Provide the (x, y) coordinate of the cell's center where the given text is located.  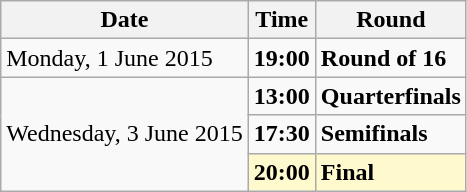
17:30 (282, 134)
Time (282, 20)
20:00 (282, 172)
Monday, 1 June 2015 (125, 58)
13:00 (282, 96)
Semifinals (390, 134)
Date (125, 20)
Final (390, 172)
19:00 (282, 58)
Wednesday, 3 June 2015 (125, 134)
Round (390, 20)
Quarterfinals (390, 96)
Round of 16 (390, 58)
